Capture the cell that displays the provided text and extract its [x, y] central coordinate. 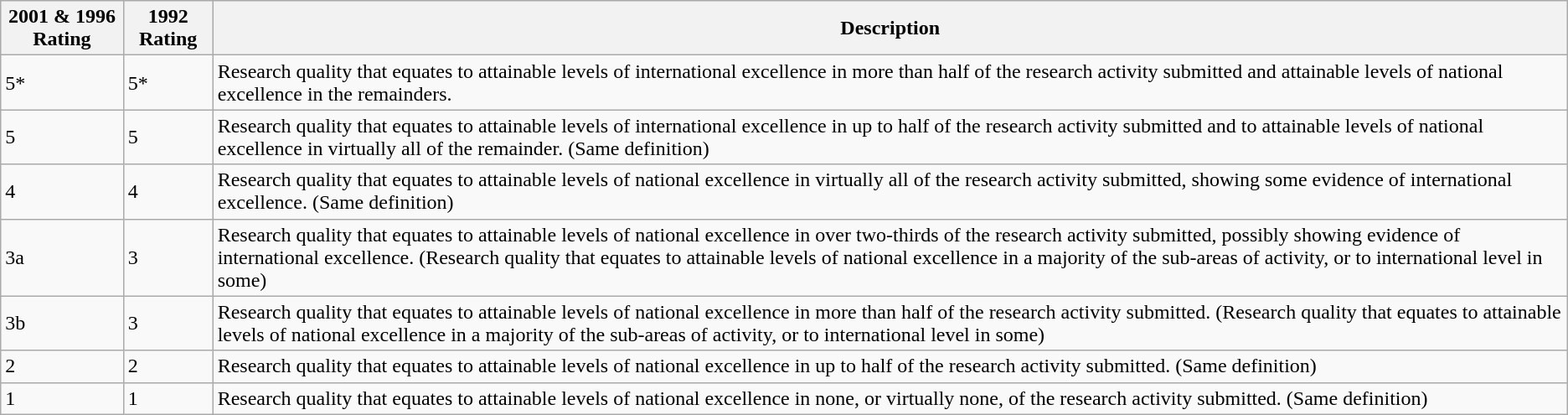
2001 & 1996 Rating [62, 29]
1992 Rating [168, 29]
3a [62, 257]
Research quality that equates to attainable levels of national excellence in up to half of the research activity submitted. (Same definition) [890, 366]
Description [890, 29]
3b [62, 324]
